Extract the (x, y) coordinate from the center of the cell holding the provided text.  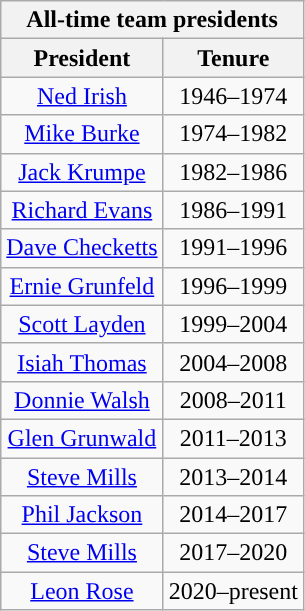
Glen Grunwald (82, 438)
1986–1991 (233, 210)
2011–2013 (233, 438)
All-time team presidents (152, 20)
1991–1996 (233, 248)
Ned Irish (82, 96)
2014–2017 (233, 515)
2008–2011 (233, 400)
Richard Evans (82, 210)
President (82, 58)
Phil Jackson (82, 515)
2020–present (233, 591)
1946–1974 (233, 96)
Dave Checketts (82, 248)
1999–2004 (233, 324)
1996–1999 (233, 286)
Mike Burke (82, 134)
Donnie Walsh (82, 400)
1974–1982 (233, 134)
Isiah Thomas (82, 362)
1982–1986 (233, 172)
Ernie Grunfeld (82, 286)
2013–2014 (233, 477)
2004–2008 (233, 362)
Jack Krumpe (82, 172)
2017–2020 (233, 553)
Scott Layden (82, 324)
Leon Rose (82, 591)
Tenure (233, 58)
